Locate the cell with the specified text and output its (X, Y) center coordinate. 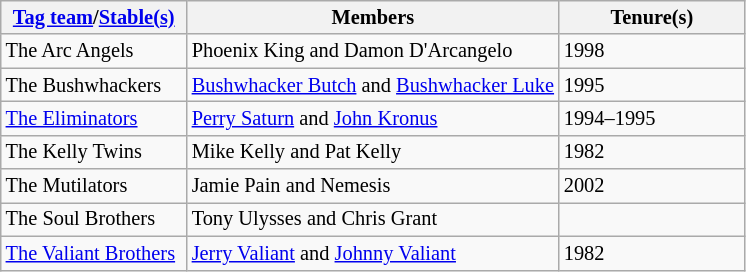
Phoenix King and Damon D'Arcangelo (373, 51)
Tag team/Stable(s) (94, 17)
Tony Ulysses and Chris Grant (373, 219)
Mike Kelly and Pat Kelly (373, 152)
The Kelly Twins (94, 152)
Tenure(s) (652, 17)
The Arc Angels (94, 51)
1998 (652, 51)
Members (373, 17)
Jamie Pain and Nemesis (373, 186)
1994–1995 (652, 118)
Bushwhacker Butch and Bushwhacker Luke (373, 85)
The Soul Brothers (94, 219)
2002 (652, 186)
The Valiant Brothers (94, 253)
The Eliminators (94, 118)
The Bushwhackers (94, 85)
1995 (652, 85)
Jerry Valiant and Johnny Valiant (373, 253)
Perry Saturn and John Kronus (373, 118)
The Mutilators (94, 186)
